Detect which cell encompasses the target text, then output its (X, Y) center coordinate. 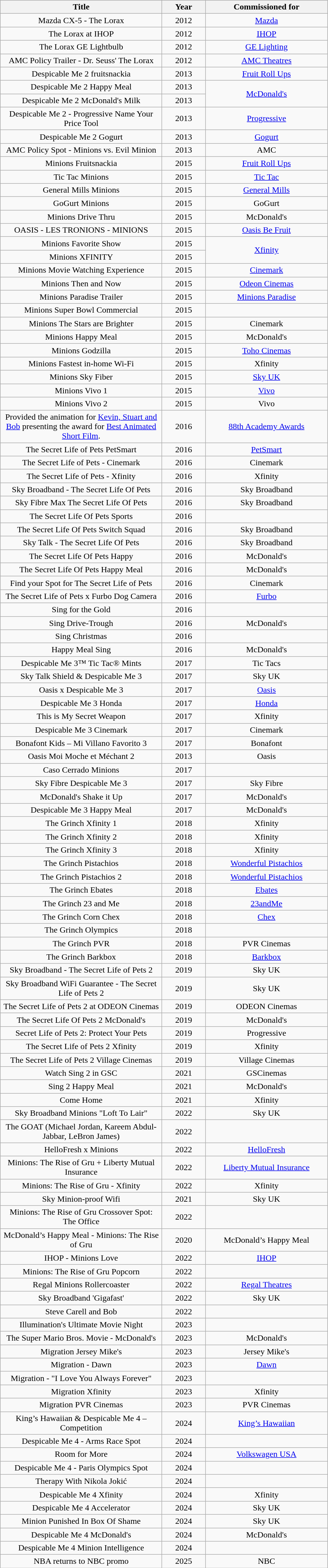
The Grinch Barkbox (81, 957)
The Grinch Xfinity 3 (81, 850)
HelloFresh x Minions (81, 1149)
Minions Favorite Show (81, 243)
The Grinch PVR (81, 943)
Despicable Me 2 McDonald's Milk (81, 100)
Honda (267, 703)
Sing Drive-Trough (81, 623)
Minions Fastest in-home Wi-Fi (81, 363)
The Grinch Olympics (81, 930)
This is My Secret Weapon (81, 716)
Provided the animation for Kevin, Stuart and Bob presenting the award for Best Animated Short Film. (81, 427)
Despicable Me 4 Accelerator (81, 1508)
NBA returns to NBC promo (81, 1561)
Sky Talk - The Secret Life Of Pets (81, 543)
The Grinch Corn Chex (81, 917)
The Lorax GE Lightbulb (81, 47)
Despicable Me 3™ Tic Tac® Mints (81, 663)
AMC (267, 150)
Migration - "I Love You Always Forever" (81, 1378)
Tic Tac (267, 176)
NBC (267, 1561)
Minions Vivo 2 (81, 404)
Despicable Me 3 Cinemark (81, 730)
Minions The Stars are Brighter (81, 323)
Illumination's Ultimate Movie Night (81, 1325)
McDonald's Shake it Up (81, 796)
McDonald’s Happy Meal - Minions: The Rise of Gru (81, 1240)
The Lorax at IHOP (81, 34)
The Secret Life of Pets x Furbo Dog Camera (81, 596)
Mazda (267, 20)
Minions Drive Thru (81, 217)
Minions: The Rise of Gru Crossover Spot: The Office (81, 1217)
Ebates (267, 890)
The Secret Life of Pets 2 Village Cinemas (81, 1060)
Despicable Me 4 - Arms Race Spot (81, 1441)
Minions Super Bowl Commercial (81, 310)
Minions: The Rise of Gru + Liberty Mutual Insurance (81, 1168)
GSCinemas (267, 1073)
Minions Godzilla (81, 350)
2025 (184, 1561)
HelloFresh (267, 1149)
Sky Talk Shield & Despicable Me 3 (81, 676)
ODEON Cinemas (267, 1006)
Despicable Me 2 fruitsnackia (81, 74)
Regal Minions Rollercoaster (81, 1285)
The Grinch 23 and Me (81, 903)
Sky Fibre (267, 783)
Sing 2 Happy Meal (81, 1087)
Migration PVR Cinemas (81, 1405)
The Grinch Pistachios (81, 863)
The Secret Life Of Pets 2 McDonald's (81, 1020)
GoGurt (267, 203)
Minions Paradise (267, 297)
The Secret Life Of Pets Happy Meal (81, 569)
General Mills (267, 190)
The Secret Life Of Pets Switch Squad (81, 529)
Find your Spot for The Secret Life of Pets (81, 583)
The GOAT (Michael Jordan, Kareem Abdul-Jabbar, LeBron James) (81, 1131)
Year (184, 7)
Minions Vivo 1 (81, 391)
Odeon Cinemas (267, 283)
PetSmart (267, 449)
Regal Theatres (267, 1285)
The Secret Life of Pets - Xfinity (81, 476)
The Secret Life of Pets PetSmart (81, 449)
Room for More (81, 1454)
Oasis Moi Moche et Méchant 2 (81, 756)
Sky Broadband - The Secret Life Of Pets (81, 489)
Migration Jersey Mike's (81, 1352)
Toho Cinemas (267, 350)
Title (81, 7)
Watch Sing 2 in GSC (81, 1073)
Bonafont Kids – Mi Villano Favorito 3 (81, 743)
Caso Cerrado Minions (81, 770)
Chex (267, 917)
Therapy With Nikola Jokić (81, 1481)
Come Home (81, 1100)
Migration - Dawn (81, 1365)
The Grinch Ebates (81, 890)
Bonafont (267, 743)
Sky Fibre Despicable Me 3 (81, 783)
Minions Sky Fiber (81, 377)
The Secret Life Of Pets Happy (81, 556)
Minions: The Rise of Gru Popcorn (81, 1271)
Secret Life of Pets 2: Protect Your Pets (81, 1033)
IHOP - Minions Love (81, 1258)
Despicable Me 2 Gogurt (81, 136)
Steve Carell and Bob (81, 1311)
Despicable Me 4 McDonald's (81, 1534)
The Grinch Xfinity 2 (81, 837)
Sing Christmas (81, 636)
Sky Broadband - The Secret Life of Pets 2 (81, 970)
Tic Tac Minions (81, 176)
King’s Hawaiian & Despicable Me 4 – Competition (81, 1423)
AMC Theatres (267, 60)
Sky Broadband Minions "Loft To Lair" (81, 1113)
AMC Policy Spot - Minions vs. Evil Minion (81, 150)
Liberty Mutual Insurance (267, 1168)
Furbo (267, 596)
Oasis Be Fruit (267, 230)
Volkswagen USA (267, 1454)
The Secret Life of Pets - Cinemark (81, 463)
Minions Then and Now (81, 283)
The Secret Life of Pets 2 at ODEON Cinemas (81, 1006)
Sky Broadband 'Gigafast' (81, 1298)
The Grinch Xfinity 1 (81, 823)
Minions Happy Meal (81, 337)
Despicable Me 4 - Paris Olympics Spot (81, 1468)
GoGurt Minions (81, 203)
Despicable Me 2 - Progressive Name Your Price Tool (81, 119)
The Grinch Pistachios 2 (81, 877)
2020 (184, 1240)
23andMe (267, 903)
Despicable Me 4 Xfinity (81, 1494)
Dawn (267, 1365)
Despicable Me 4 Minion Intelligence (81, 1548)
McDonald’s Happy Meal (267, 1240)
Sky Broadband WiFi Guarantee - The Secret Life of Pets 2 (81, 988)
Minions Movie Watching Experience (81, 270)
GE Lighting (267, 47)
Minions: The Rise of Gru - Xfinity (81, 1186)
The Super Mario Bros. Movie - McDonald's (81, 1338)
Despicable Me 2 Happy Meal (81, 87)
Oasis x Despicable Me 3 (81, 690)
Despicable Me 3 Happy Meal (81, 810)
Barkbox (267, 957)
Mazda CX-5 - The Lorax (81, 20)
General Mills Minions (81, 190)
Minions XFINITY (81, 257)
Minions Fruitsnackia (81, 163)
The Secret Life of Pets 2 Xfinity (81, 1046)
Migration Xfinity (81, 1392)
Sky Fibre Max The Secret Life Of Pets (81, 503)
88th Academy Awards (267, 427)
Commissioned for (267, 7)
OASIS - LES TRONIONS - MINIONS (81, 230)
Jersey Mike's (267, 1352)
The Secret Life Of Pets Sports (81, 516)
Sing for the Gold (81, 609)
AMC Policy Trailer - Dr. Seuss' The Lorax (81, 60)
Minions Paradise Trailer (81, 297)
King’s Hawaiian (267, 1423)
Despicable Me 3 Honda (81, 703)
Sky Minion-proof Wifi (81, 1199)
Gogurt (267, 136)
Happy Meal Sing (81, 650)
Minion Punished In Box Of Shame (81, 1521)
Village Cinemas (267, 1060)
Tic Tacs (267, 663)
